Capture the cell that displays the provided text and extract its (X, Y) central coordinate. 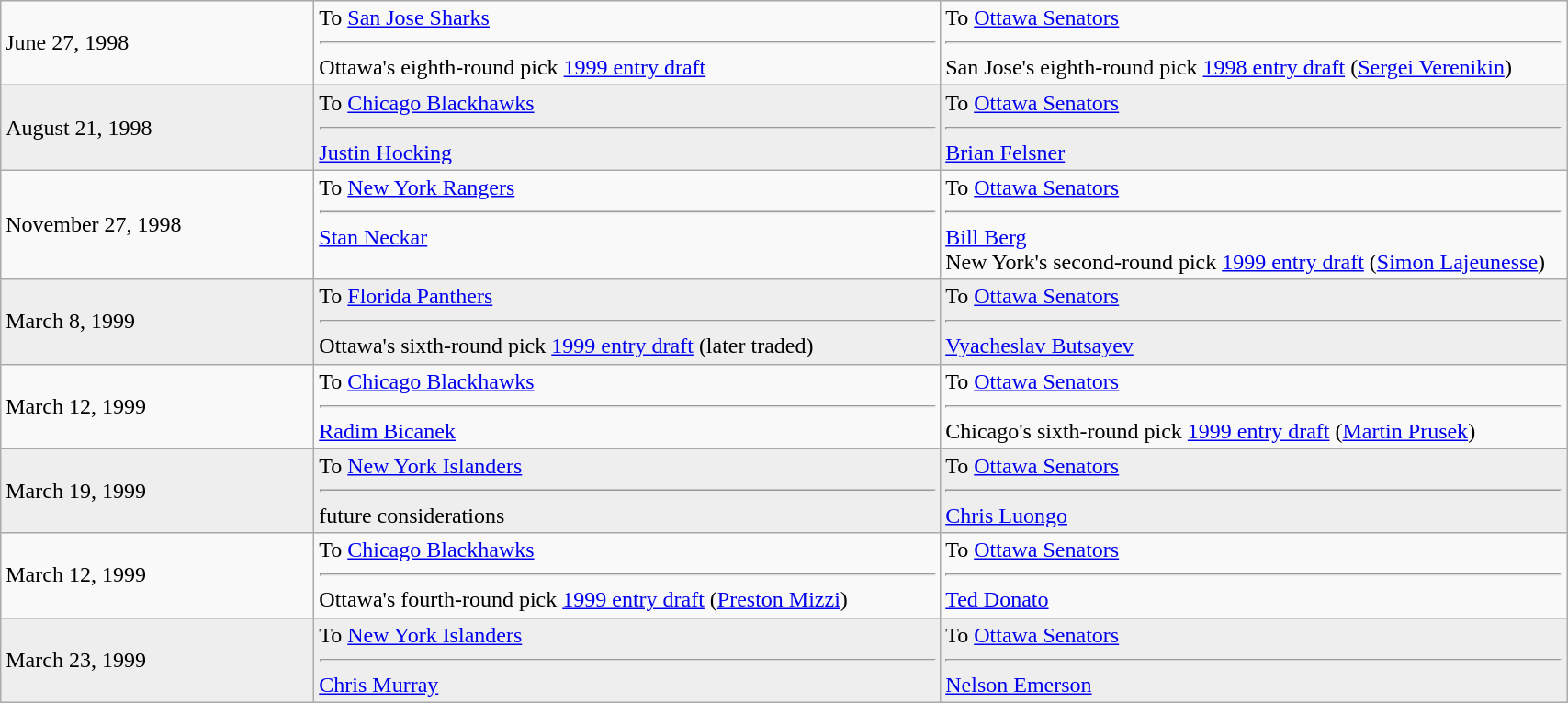
To Ottawa SenatorsVyacheslav Butsayev (1254, 322)
To Ottawa SenatorsBrian Felsner (1254, 128)
March 19, 1999 (158, 491)
June 27, 1998 (158, 43)
To Chicago BlackhawksOttawa's fourth-round pick 1999 entry draft (Preston Mizzi) (627, 575)
To Ottawa SenatorsBill BergNew York's second-round pick 1999 entry draft (Simon Lajeunesse) (1254, 224)
To Florida PanthersOttawa's sixth-round pick 1999 entry draft (later traded) (627, 322)
To San Jose SharksOttawa's eighth-round pick 1999 entry draft (627, 43)
To Ottawa SenatorsChris Luongo (1254, 491)
March 23, 1999 (158, 660)
To New York RangersStan Neckar (627, 224)
To Ottawa SenatorsTed Donato (1254, 575)
To New York IslandersChris Murray (627, 660)
To New York Islandersfuture considerations (627, 491)
To Ottawa SenatorsSan Jose's eighth-round pick 1998 entry draft (Sergei Verenikin) (1254, 43)
To Chicago BlackhawksJustin Hocking (627, 128)
August 21, 1998 (158, 128)
March 8, 1999 (158, 322)
To Chicago BlackhawksRadim Bicanek (627, 406)
To Ottawa SenatorsNelson Emerson (1254, 660)
November 27, 1998 (158, 224)
To Ottawa SenatorsChicago's sixth-round pick 1999 entry draft (Martin Prusek) (1254, 406)
